Return the [X, Y] coordinate for the center point of the cell that contains the specified text.  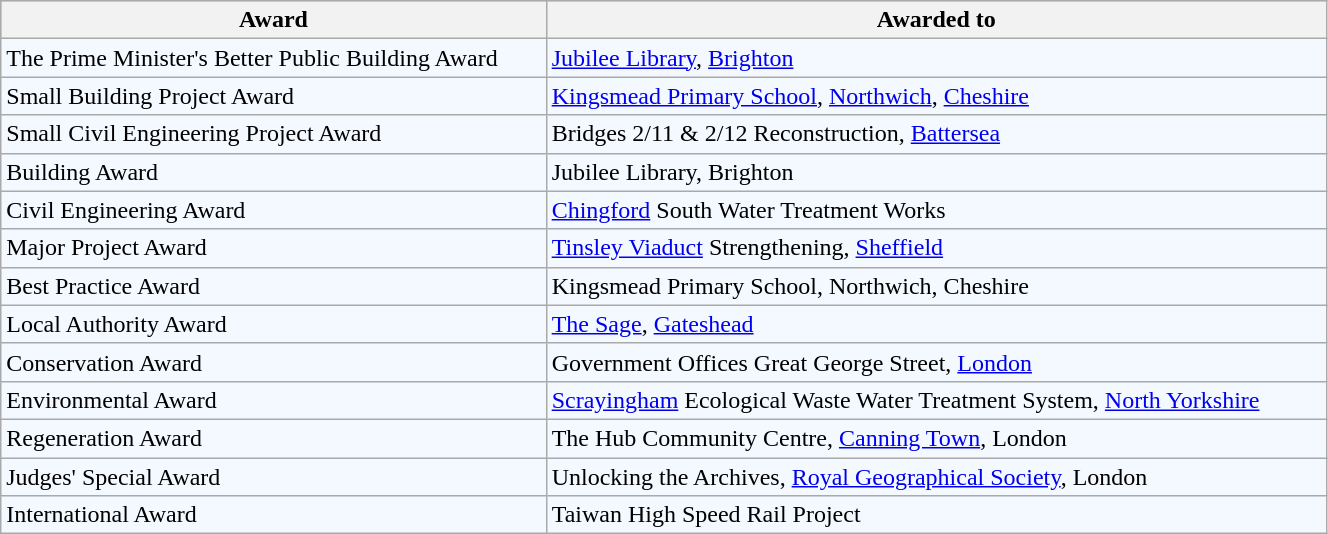
Conservation Award [274, 362]
Chingford South Water Treatment Works [936, 210]
Major Project Award [274, 248]
Taiwan High Speed Rail Project [936, 515]
Environmental Award [274, 400]
Building Award [274, 172]
The Prime Minister's Better Public Building Award [274, 58]
Tinsley Viaduct Strengthening, Sheffield [936, 248]
Best Practice Award [274, 286]
Unlocking the Archives, Royal Geographical Society, London [936, 477]
Regeneration Award [274, 438]
Small Civil Engineering Project Award [274, 134]
Small Building Project Award [274, 96]
Civil Engineering Award [274, 210]
Local Authority Award [274, 324]
Awarded to [936, 20]
International Award [274, 515]
Bridges 2/11 & 2/12 Reconstruction, Battersea [936, 134]
Government Offices Great George Street, London [936, 362]
Award [274, 20]
The Sage, Gateshead [936, 324]
Judges' Special Award [274, 477]
Scrayingham Ecological Waste Water Treatment System, North Yorkshire [936, 400]
The Hub Community Centre, Canning Town, London [936, 438]
